Find where the given text appears and provide that cell's center as [x, y] coordinate. 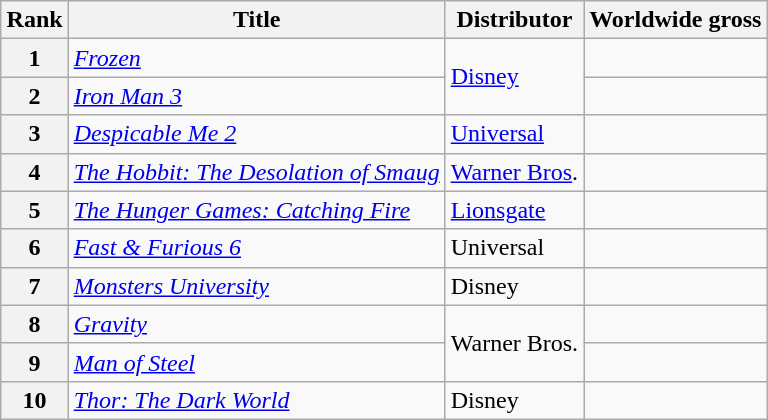
Title [256, 20]
4 [34, 172]
5 [34, 210]
Frozen [256, 58]
8 [34, 324]
6 [34, 248]
1 [34, 58]
Man of Steel [256, 362]
Gravity [256, 324]
9 [34, 362]
Thor: The Dark World [256, 400]
Despicable Me 2 [256, 134]
Iron Man 3 [256, 96]
Monsters University [256, 286]
Rank [34, 20]
10 [34, 400]
2 [34, 96]
Fast & Furious 6 [256, 248]
3 [34, 134]
The Hunger Games: Catching Fire [256, 210]
Worldwide gross [676, 20]
Distributor [514, 20]
The Hobbit: The Desolation of Smaug [256, 172]
Lionsgate [514, 210]
7 [34, 286]
